Determine the [x, y] coordinate at the center of the cell enclosing the given text.  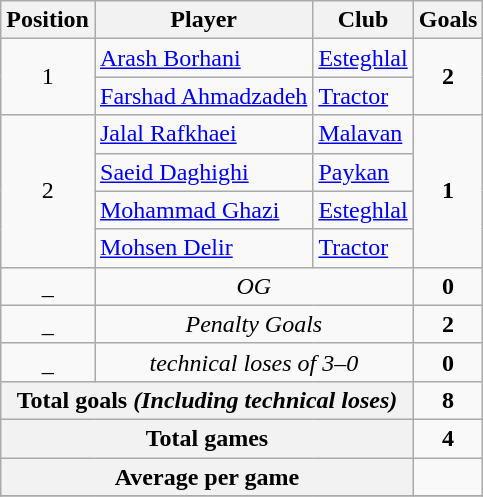
4 [448, 438]
Goals [448, 20]
Mohammad Ghazi [203, 210]
Club [363, 20]
Average per game [207, 477]
Player [203, 20]
Mohsen Delir [203, 248]
Farshad Ahmadzadeh [203, 96]
Jalal Rafkhaei [203, 134]
Position [48, 20]
8 [448, 400]
Saeid Daghighi [203, 172]
Total games [207, 438]
Malavan [363, 134]
OG [254, 286]
Paykan [363, 172]
Arash Borhani [203, 58]
Penalty Goals [254, 324]
technical loses of 3–0 [254, 362]
Total goals (Including technical loses) [207, 400]
